Determine the [X, Y] coordinate at the center of the cell enclosing the given text.  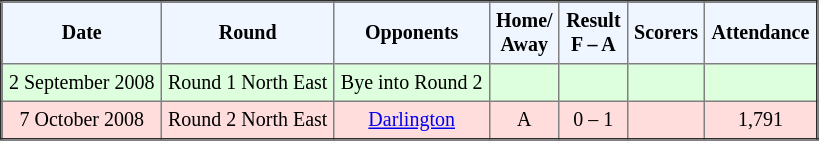
Bye into Round 2 [412, 83]
Round 2 North East [248, 120]
2 September 2008 [82, 83]
Attendance [761, 33]
1,791 [761, 120]
A [524, 120]
Round [248, 33]
Home/Away [524, 33]
ResultF – A [593, 33]
0 – 1 [593, 120]
Round 1 North East [248, 83]
Date [82, 33]
Opponents [412, 33]
Darlington [412, 120]
7 October 2008 [82, 120]
Scorers [666, 33]
